Capture the cell that displays the provided text and extract its (x, y) central coordinate. 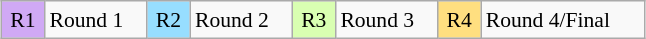
Round 2 (241, 20)
R4 (460, 20)
R2 (168, 20)
R1 (22, 20)
R3 (314, 20)
Round 1 (96, 20)
Round 4/Final (563, 20)
Round 3 (386, 20)
